Capture the cell that displays the provided text and extract its (x, y) central coordinate. 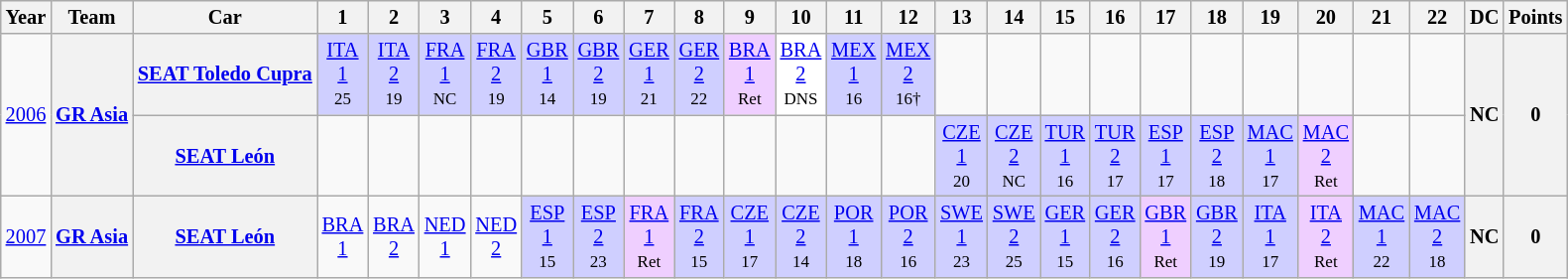
BRA2 (394, 236)
SEAT Toledo Cupra (225, 74)
NED1 (445, 236)
16 (1115, 17)
FRA215 (699, 236)
10 (801, 17)
ESP218 (1217, 156)
POR216 (908, 236)
GBR1Ret (1165, 236)
14 (1014, 17)
20 (1326, 17)
MAC2Ret (1326, 156)
11 (853, 17)
13 (962, 17)
ITA125 (343, 74)
4 (496, 17)
ITA117 (1270, 236)
MAC122 (1382, 236)
FRA219 (496, 74)
FRA1NC (445, 74)
ITA219 (394, 74)
12 (908, 17)
ESP223 (599, 236)
1 (343, 17)
GER222 (699, 74)
MAC218 (1437, 236)
18 (1217, 17)
BRA2DNS (801, 74)
MAC117 (1270, 156)
9 (750, 17)
TUR116 (1065, 156)
GER115 (1065, 236)
5 (547, 17)
17 (1165, 17)
ESP117 (1165, 156)
TUR217 (1115, 156)
7 (649, 17)
GER121 (649, 74)
CZE214 (801, 236)
Team (91, 17)
Points (1535, 17)
Year (26, 17)
ESP115 (547, 236)
CZE120 (962, 156)
3 (445, 17)
8 (699, 17)
GBR114 (547, 74)
ITA2Ret (1326, 236)
CZE2NC (1014, 156)
MEX216† (908, 74)
MEX116 (853, 74)
BRA1Ret (750, 74)
BRA1 (343, 236)
GER216 (1115, 236)
NED2 (496, 236)
CZE117 (750, 236)
2006 (26, 115)
SWE123 (962, 236)
19 (1270, 17)
15 (1065, 17)
Car (225, 17)
6 (599, 17)
FRA1Ret (649, 236)
2 (394, 17)
2007 (26, 236)
21 (1382, 17)
SWE225 (1014, 236)
22 (1437, 17)
DC (1484, 17)
POR118 (853, 236)
